Pinpoint the cell where the given text exists, returning its (X, Y) midpoint coordinate. 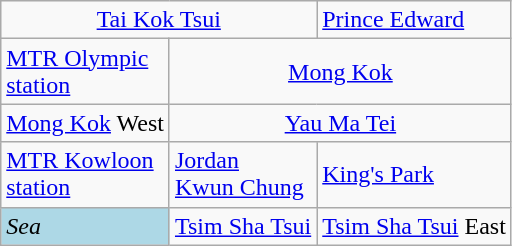
MTR Olympicstation (86, 72)
Yau Ma Tei (340, 123)
Prince Edward (414, 20)
Mong Kok West (86, 123)
Tsim Sha Tsui (242, 226)
JordanKwun Chung (242, 174)
Tai Kok Tsui (159, 20)
Mong Kok (340, 72)
MTR Kowloonstation (86, 174)
Tsim Sha Tsui East (414, 226)
King's Park (414, 174)
Sea (86, 226)
